Locate the cell with the specified text and output its [x, y] center coordinate. 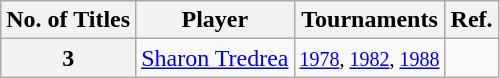
3 [68, 58]
Ref. [472, 20]
1978, 1982, 1988 [370, 58]
Sharon Tredrea [215, 58]
Tournaments [370, 20]
Player [215, 20]
No. of Titles [68, 20]
